Find where the given text appears and provide that cell's center as (X, Y) coordinate. 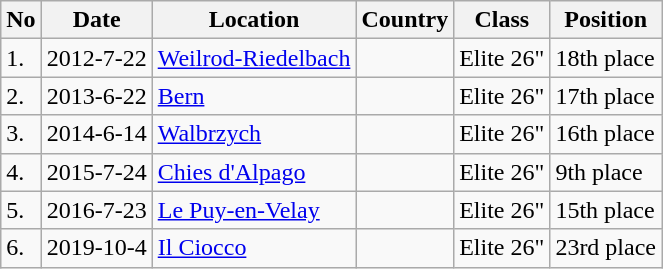
2019-10-4 (96, 248)
Country (405, 20)
3. (21, 134)
Walbrzych (254, 134)
4. (21, 172)
Bern (254, 96)
2016-7-23 (96, 210)
Chies d'Alpago (254, 172)
2. (21, 96)
17th place (606, 96)
2013-6-22 (96, 96)
Il Ciocco (254, 248)
2014-6-14 (96, 134)
2015-7-24 (96, 172)
5. (21, 210)
Class (502, 20)
9th place (606, 172)
Position (606, 20)
2012-7-22 (96, 58)
Le Puy-en-Velay (254, 210)
6. (21, 248)
18th place (606, 58)
Weilrod-Riedelbach (254, 58)
Date (96, 20)
Location (254, 20)
1. (21, 58)
No (21, 20)
16th place (606, 134)
23rd place (606, 248)
15th place (606, 210)
